Find where the given text appears and provide that cell's center as [x, y] coordinate. 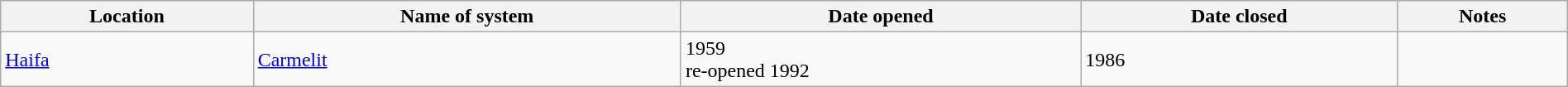
Haifa [127, 60]
Date opened [880, 17]
Name of system [466, 17]
1986 [1239, 60]
Date closed [1239, 17]
Carmelit [466, 60]
Location [127, 17]
1959re-opened 1992 [880, 60]
Notes [1482, 17]
